Extract the [x, y] coordinate from the center of the cell holding the provided text.  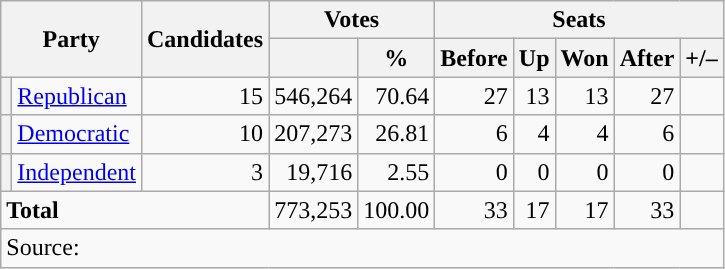
546,264 [314, 96]
+/– [702, 58]
10 [204, 134]
Total [135, 210]
Party [72, 39]
26.81 [396, 134]
Before [474, 58]
Republican [77, 96]
3 [204, 172]
Won [584, 58]
773,253 [314, 210]
Seats [580, 20]
Votes [352, 20]
After [647, 58]
19,716 [314, 172]
207,273 [314, 134]
Candidates [204, 39]
100.00 [396, 210]
2.55 [396, 172]
15 [204, 96]
Up [534, 58]
Independent [77, 172]
70.64 [396, 96]
Source: [362, 248]
Democratic [77, 134]
% [396, 58]
